Extract the [x, y] coordinate from the center of the cell holding the provided text.  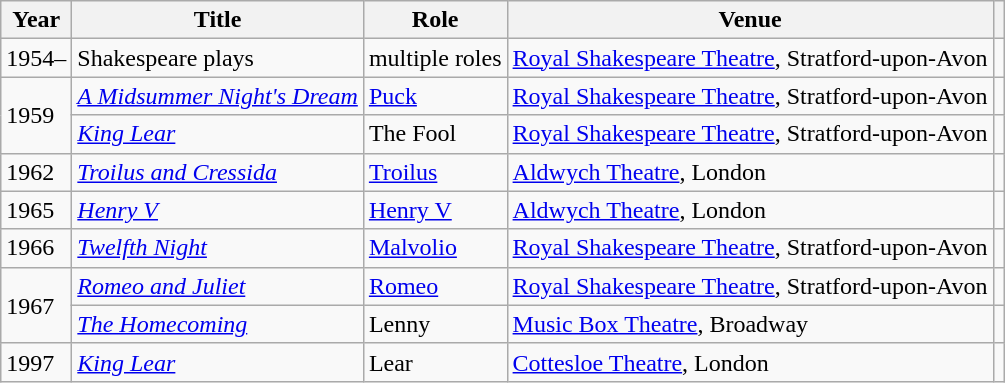
Venue [750, 20]
Puck [435, 96]
1966 [36, 248]
Music Box Theatre, Broadway [750, 324]
1997 [36, 362]
The Homecoming [218, 324]
Troilus [435, 172]
Twelfth Night [218, 248]
multiple roles [435, 58]
Romeo [435, 286]
A Midsummer Night's Dream [218, 96]
Cottesloe Theatre, London [750, 362]
Troilus and Cressida [218, 172]
1965 [36, 210]
The Fool [435, 134]
1967 [36, 305]
Year [36, 20]
Romeo and Juliet [218, 286]
1959 [36, 115]
Lenny [435, 324]
Malvolio [435, 248]
1954– [36, 58]
Lear [435, 362]
Shakespeare plays [218, 58]
1962 [36, 172]
Title [218, 20]
Role [435, 20]
